Detect which cell encompasses the target text, then output its [x, y] center coordinate. 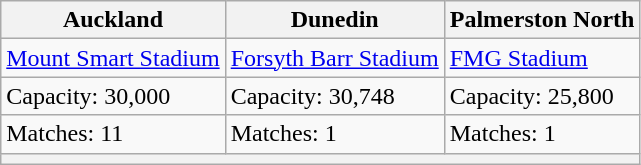
Dunedin [334, 20]
Capacity: 25,800 [542, 96]
Capacity: 30,748 [334, 96]
Auckland [113, 20]
Capacity: 30,000 [113, 96]
Mount Smart Stadium [113, 58]
Palmerston North [542, 20]
Forsyth Barr Stadium [334, 58]
FMG Stadium [542, 58]
Matches: 11 [113, 134]
